Find where the given text appears and provide that cell's center as [X, Y] coordinate. 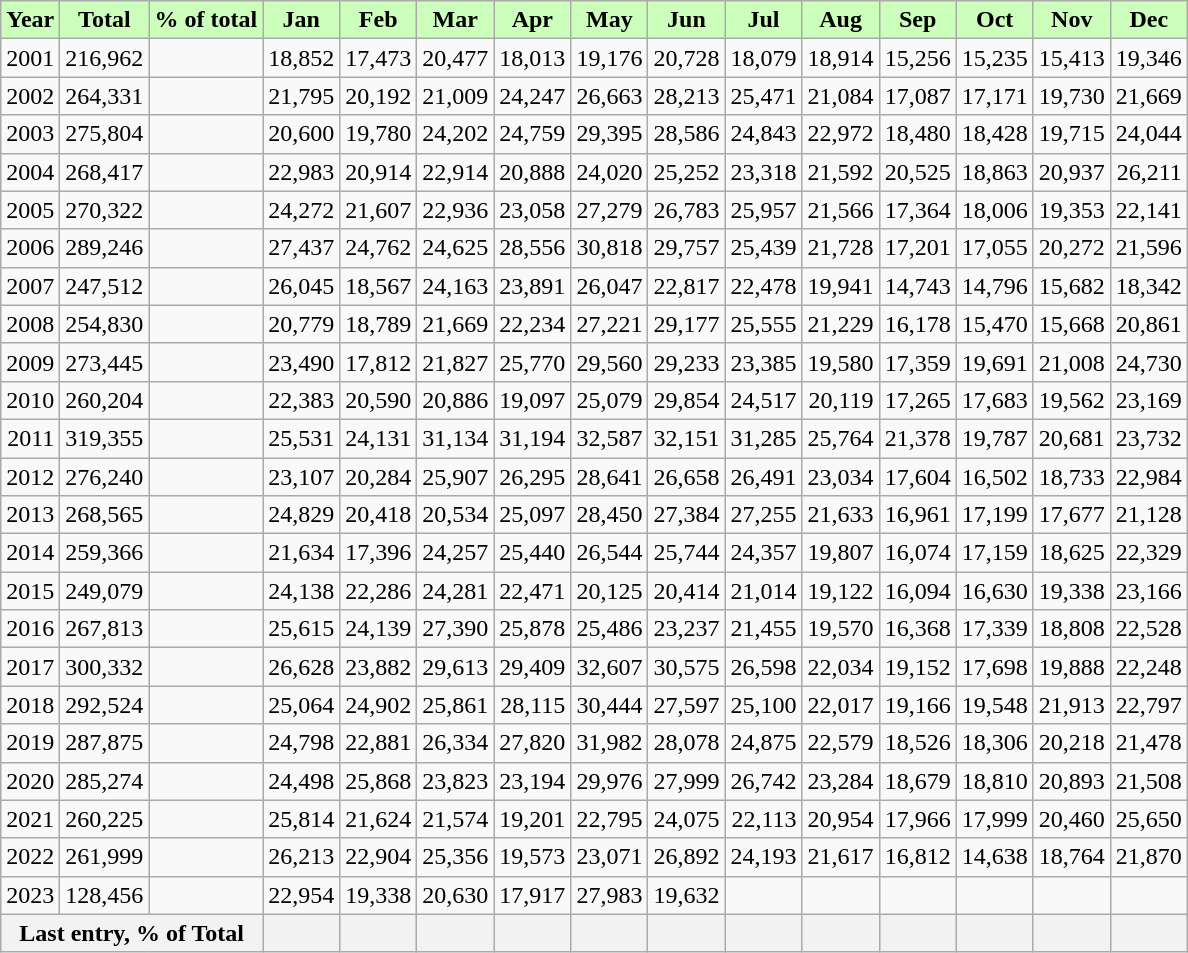
19,888 [1072, 667]
21,009 [456, 96]
18,013 [532, 58]
22,972 [840, 134]
24,247 [532, 96]
20,914 [378, 172]
24,357 [764, 553]
22,936 [456, 210]
22,234 [532, 324]
2023 [30, 895]
Total [104, 20]
23,237 [686, 629]
19,097 [532, 400]
25,907 [456, 477]
21,014 [764, 591]
30,818 [610, 248]
2002 [30, 96]
Nov [1072, 20]
18,808 [1072, 629]
21,508 [1148, 781]
21,607 [378, 210]
23,071 [610, 857]
287,875 [104, 743]
14,796 [994, 286]
29,395 [610, 134]
19,122 [840, 591]
17,917 [532, 895]
14,638 [994, 857]
24,257 [456, 553]
2010 [30, 400]
2013 [30, 515]
18,863 [994, 172]
22,817 [686, 286]
16,961 [918, 515]
19,166 [918, 705]
17,159 [994, 553]
17,473 [378, 58]
25,764 [840, 438]
29,976 [610, 781]
Last entry, % of Total [132, 933]
23,058 [532, 210]
29,854 [686, 400]
31,134 [456, 438]
21,624 [378, 819]
21,478 [1148, 743]
19,807 [840, 553]
300,332 [104, 667]
17,812 [378, 362]
18,852 [302, 58]
25,814 [302, 819]
26,213 [302, 857]
22,113 [764, 819]
27,597 [686, 705]
22,528 [1148, 629]
31,194 [532, 438]
24,193 [764, 857]
22,954 [302, 895]
17,201 [918, 248]
16,178 [918, 324]
26,663 [610, 96]
2020 [30, 781]
19,176 [610, 58]
21,566 [840, 210]
26,491 [764, 477]
24,875 [764, 743]
254,830 [104, 324]
18,526 [918, 743]
19,715 [1072, 134]
23,284 [840, 781]
2021 [30, 819]
20,893 [1072, 781]
22,579 [840, 743]
275,804 [104, 134]
319,355 [104, 438]
25,861 [456, 705]
22,795 [610, 819]
15,235 [994, 58]
17,265 [918, 400]
30,575 [686, 667]
Aug [840, 20]
28,078 [686, 743]
20,218 [1072, 743]
May [610, 20]
20,460 [1072, 819]
19,780 [378, 134]
32,607 [610, 667]
22,471 [532, 591]
24,625 [456, 248]
18,428 [994, 134]
19,570 [840, 629]
2017 [30, 667]
22,017 [840, 705]
19,346 [1148, 58]
2016 [30, 629]
21,596 [1148, 248]
21,617 [840, 857]
32,587 [610, 438]
15,682 [1072, 286]
Jun [686, 20]
2005 [30, 210]
21,634 [302, 553]
28,641 [610, 477]
19,353 [1072, 210]
268,565 [104, 515]
28,213 [686, 96]
Dec [1148, 20]
20,728 [686, 58]
27,390 [456, 629]
23,891 [532, 286]
Sep [918, 20]
18,567 [378, 286]
289,246 [104, 248]
18,764 [1072, 857]
20,525 [918, 172]
26,334 [456, 743]
30,444 [610, 705]
25,531 [302, 438]
260,204 [104, 400]
23,385 [764, 362]
28,586 [686, 134]
17,087 [918, 96]
26,598 [764, 667]
23,823 [456, 781]
21,229 [840, 324]
26,047 [610, 286]
21,913 [1072, 705]
27,437 [302, 248]
24,829 [302, 515]
21,633 [840, 515]
18,079 [764, 58]
27,983 [610, 895]
24,138 [302, 591]
268,417 [104, 172]
24,730 [1148, 362]
29,177 [686, 324]
29,613 [456, 667]
2003 [30, 134]
16,812 [918, 857]
20,414 [686, 591]
285,274 [104, 781]
18,306 [994, 743]
24,798 [302, 743]
17,683 [994, 400]
Feb [378, 20]
16,502 [994, 477]
25,356 [456, 857]
22,881 [378, 743]
24,139 [378, 629]
18,625 [1072, 553]
25,878 [532, 629]
20,590 [378, 400]
29,233 [686, 362]
27,221 [610, 324]
17,677 [1072, 515]
31,285 [764, 438]
20,779 [302, 324]
26,628 [302, 667]
22,478 [764, 286]
26,742 [764, 781]
23,034 [840, 477]
21,455 [764, 629]
25,957 [764, 210]
28,556 [532, 248]
2001 [30, 58]
17,171 [994, 96]
31,982 [610, 743]
260,225 [104, 819]
17,364 [918, 210]
32,151 [686, 438]
28,450 [610, 515]
26,211 [1148, 172]
20,119 [840, 400]
2018 [30, 705]
25,097 [532, 515]
259,366 [104, 553]
25,252 [686, 172]
23,732 [1148, 438]
2014 [30, 553]
2008 [30, 324]
20,192 [378, 96]
19,152 [918, 667]
292,524 [104, 705]
24,163 [456, 286]
21,592 [840, 172]
27,820 [532, 743]
21,378 [918, 438]
19,632 [686, 895]
22,286 [378, 591]
26,045 [302, 286]
25,079 [610, 400]
20,284 [378, 477]
23,194 [532, 781]
17,396 [378, 553]
16,074 [918, 553]
17,966 [918, 819]
2012 [30, 477]
21,084 [840, 96]
270,322 [104, 210]
19,730 [1072, 96]
2007 [30, 286]
24,020 [610, 172]
128,456 [104, 895]
276,240 [104, 477]
27,384 [686, 515]
22,248 [1148, 667]
26,783 [686, 210]
19,691 [994, 362]
2011 [30, 438]
264,331 [104, 96]
21,128 [1148, 515]
17,199 [994, 515]
20,125 [610, 591]
29,409 [532, 667]
23,490 [302, 362]
26,892 [686, 857]
24,759 [532, 134]
29,560 [610, 362]
2019 [30, 743]
22,797 [1148, 705]
26,544 [610, 553]
20,272 [1072, 248]
% of total [206, 20]
18,733 [1072, 477]
20,954 [840, 819]
20,534 [456, 515]
17,339 [994, 629]
15,470 [994, 324]
23,169 [1148, 400]
Year [30, 20]
16,094 [918, 591]
17,359 [918, 362]
22,914 [456, 172]
21,795 [302, 96]
18,789 [378, 324]
273,445 [104, 362]
16,630 [994, 591]
22,141 [1148, 210]
25,064 [302, 705]
20,681 [1072, 438]
22,984 [1148, 477]
20,418 [378, 515]
2015 [30, 591]
19,573 [532, 857]
2009 [30, 362]
24,843 [764, 134]
27,255 [764, 515]
25,439 [764, 248]
15,256 [918, 58]
Oct [994, 20]
25,650 [1148, 819]
24,498 [302, 781]
25,555 [764, 324]
19,941 [840, 286]
20,886 [456, 400]
24,044 [1148, 134]
17,604 [918, 477]
27,279 [610, 210]
17,698 [994, 667]
19,580 [840, 362]
15,413 [1072, 58]
2004 [30, 172]
24,075 [686, 819]
22,383 [302, 400]
24,902 [378, 705]
Apr [532, 20]
19,787 [994, 438]
18,006 [994, 210]
23,166 [1148, 591]
24,281 [456, 591]
249,079 [104, 591]
17,055 [994, 248]
17,999 [994, 819]
19,201 [532, 819]
18,480 [918, 134]
25,100 [764, 705]
19,548 [994, 705]
20,477 [456, 58]
25,440 [532, 553]
267,813 [104, 629]
25,744 [686, 553]
22,034 [840, 667]
25,486 [610, 629]
23,318 [764, 172]
18,342 [1148, 286]
15,668 [1072, 324]
14,743 [918, 286]
20,630 [456, 895]
24,517 [764, 400]
21,870 [1148, 857]
21,728 [840, 248]
25,770 [532, 362]
Mar [456, 20]
25,868 [378, 781]
28,115 [532, 705]
27,999 [686, 781]
21,827 [456, 362]
2022 [30, 857]
18,914 [840, 58]
21,008 [1072, 362]
19,562 [1072, 400]
Jul [764, 20]
216,962 [104, 58]
261,999 [104, 857]
20,861 [1148, 324]
23,107 [302, 477]
25,471 [764, 96]
20,600 [302, 134]
247,512 [104, 286]
24,202 [456, 134]
20,888 [532, 172]
24,272 [302, 210]
24,131 [378, 438]
23,882 [378, 667]
21,574 [456, 819]
16,368 [918, 629]
Jan [302, 20]
18,810 [994, 781]
18,679 [918, 781]
2006 [30, 248]
22,904 [378, 857]
26,658 [686, 477]
20,937 [1072, 172]
24,762 [378, 248]
22,329 [1148, 553]
29,757 [686, 248]
22,983 [302, 172]
26,295 [532, 477]
25,615 [302, 629]
